Locate the cell with the specified text and output its [x, y] center coordinate. 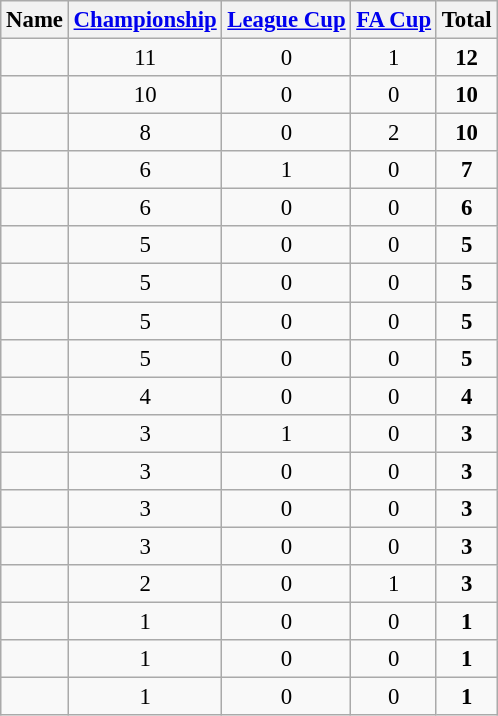
Name [35, 20]
7 [466, 170]
League Cup [286, 20]
Championship [145, 20]
8 [145, 133]
FA Cup [394, 20]
11 [145, 58]
12 [466, 58]
Total [466, 20]
